Capture the cell that displays the provided text and extract its (x, y) central coordinate. 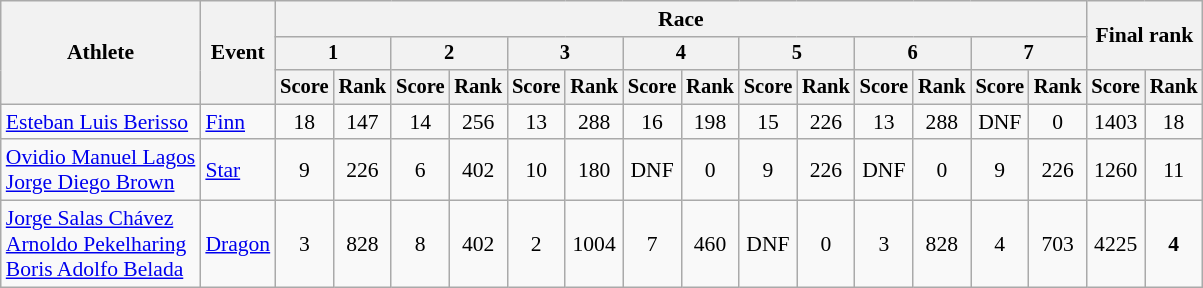
Event (238, 52)
14 (420, 122)
Race (680, 19)
1260 (1116, 170)
10 (536, 170)
11 (1174, 170)
Star (238, 170)
16 (652, 122)
180 (594, 170)
460 (710, 244)
198 (710, 122)
Jorge Salas ChávezArnoldo PekelharingBoris Adolfo Belada (101, 244)
8 (420, 244)
147 (363, 122)
256 (478, 122)
1004 (594, 244)
703 (1058, 244)
Ovidio Manuel LagosJorge Diego Brown (101, 170)
Finn (238, 122)
15 (768, 122)
4225 (1116, 244)
Final rank (1145, 36)
5 (797, 54)
1 (333, 54)
Athlete (101, 52)
Esteban Luis Berisso (101, 122)
Dragon (238, 244)
1403 (1116, 122)
